Search for the cell housing the specified text and yield its (X, Y) center coordinate. 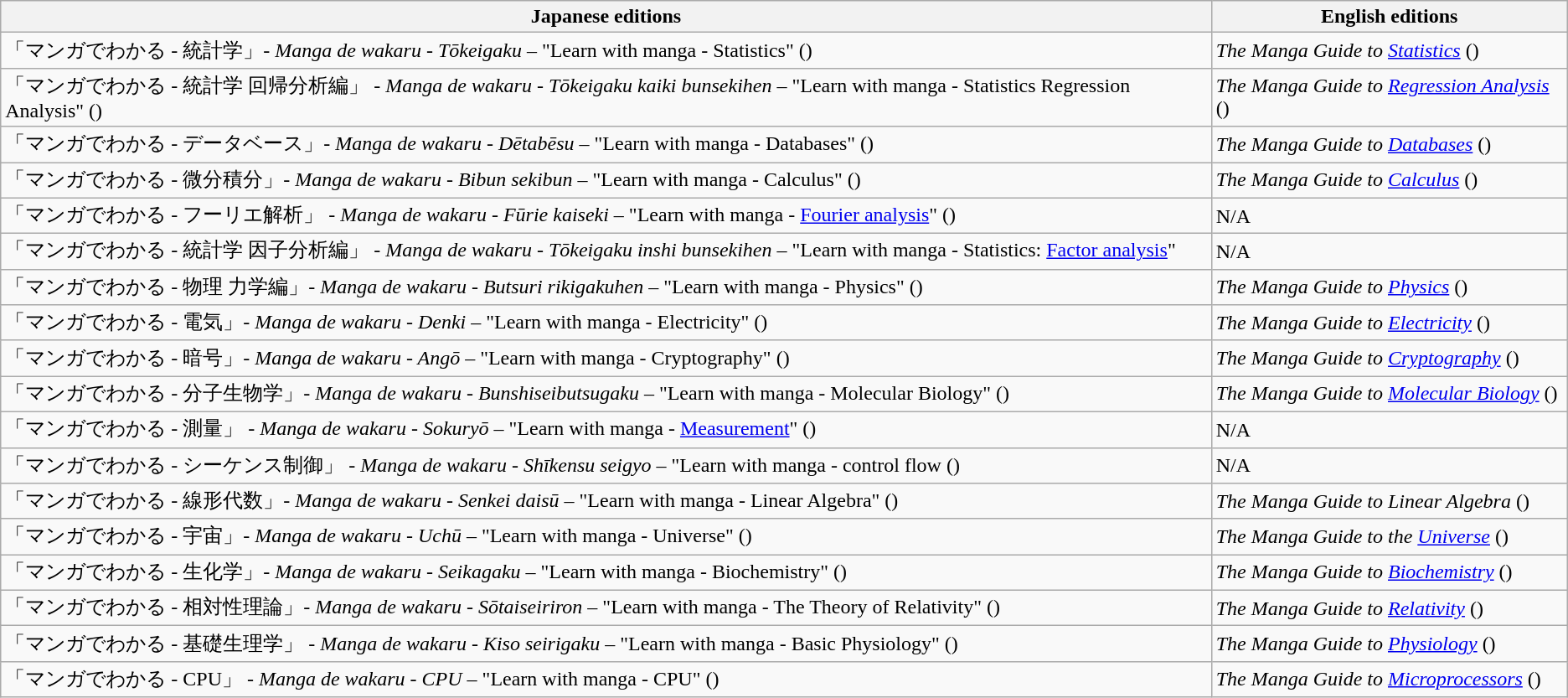
The Manga Guide to Regression Analysis () (1389, 97)
The Manga Guide to Microprocessors () (1389, 679)
「マンガでわかる - 暗号」- Manga de wakaru - Angō – "Learn with manga - Cryptography" () (606, 359)
The Manga Guide to Databases () (1389, 144)
Japanese editions (606, 17)
The Manga Guide to Cryptography () (1389, 359)
The Manga Guide to Relativity () (1389, 608)
「マンガでわかる - 生化学」- Manga de wakaru - Seikagaku – "Learn with manga - Biochemistry" () (606, 573)
「マンガでわかる - 統計学 因子分析編」 - Manga de wakaru - Tōkeigaku inshi bunsekihen – "Learn with manga - Statistics: Factor analysis" (606, 251)
「マンガでわかる - シーケンス制御」 - Manga de wakaru - Shīkensu seigyo – "Learn with manga - control flow () (606, 466)
「マンガでわかる - 分子生物学」- Manga de wakaru - Bunshiseibutsugaku – "Learn with manga - Molecular Biology" () (606, 394)
「マンガでわかる - 微分積分」- Manga de wakaru - Bibun sekibun – "Learn with manga - Calculus" () (606, 181)
The Manga Guide to the Universe () (1389, 536)
The Manga Guide to Calculus () (1389, 181)
「マンガでわかる - 測量」 - Manga de wakaru - Sokuryō – "Learn with manga - Measurement" () (606, 429)
The Manga Guide to Electricity () (1389, 323)
「マンガでわかる - CPU」 - Manga de wakaru - CPU – "Learn with manga - CPU" () (606, 679)
「マンガでわかる - 統計学 回帰分析編」 - Manga de wakaru - Tōkeigaku kaiki bunsekihen – "Learn with manga - Statistics Regression Analysis" () (606, 97)
The Manga Guide to Biochemistry () (1389, 573)
「マンガでわかる - フーリエ解析」 - Manga de wakaru - Fūrie kaiseki – "Learn with manga - Fourier analysis" () (606, 216)
「マンガでわかる - データベース」- Manga de wakaru - Dētabēsu – "Learn with manga - Databases" () (606, 144)
The Manga Guide to Physiology () (1389, 644)
「マンガでわかる - 線形代数」- Manga de wakaru - Senkei daisū – "Learn with manga - Linear Algebra" () (606, 501)
「マンガでわかる - 相対性理論」- Manga de wakaru - Sōtaiseiriron – "Learn with manga - The Theory of Relativity" () (606, 608)
「マンガでわかる - 物理 力学編」- Manga de wakaru - Butsuri rikigakuhen – "Learn with manga - Physics" () (606, 287)
「マンガでわかる - 電気」- Manga de wakaru - Denki – "Learn with manga - Electricity" () (606, 323)
「マンガでわかる - 基礎生理学」 - Manga de wakaru - Kiso seirigaku – "Learn with manga - Basic Physiology" () (606, 644)
English editions (1389, 17)
The Manga Guide to Physics () (1389, 287)
The Manga Guide to Statistics () (1389, 50)
「マンガでわかる - 宇宙」- Manga de wakaru - Uchū – "Learn with manga - Universe" () (606, 536)
「マンガでわかる - 統計学」- Manga de wakaru - Tōkeigaku – "Learn with manga - Statistics" () (606, 50)
The Manga Guide to Molecular Biology () (1389, 394)
The Manga Guide to Linear Algebra () (1389, 501)
